Determine the (x, y) coordinate at the center of the cell enclosing the given text.  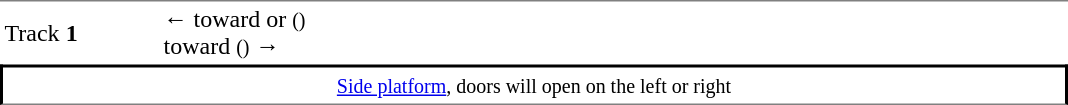
Side platform, doors will open on the left or right (534, 84)
Track 1 (80, 32)
← toward or () toward () → (614, 32)
